From the cell containing the given text, extract its center point as [x, y] coordinate. 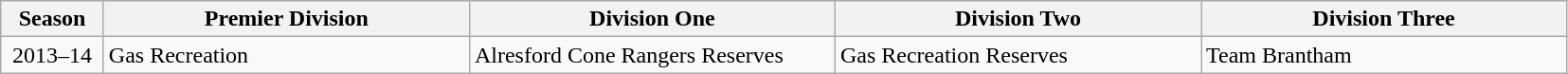
Division Two [1018, 19]
Division Three [1384, 19]
Gas Recreation Reserves [1018, 55]
Premier Division [286, 19]
Season [53, 19]
Alresford Cone Rangers Reserves [652, 55]
Division One [652, 19]
Gas Recreation [286, 55]
Team Brantham [1384, 55]
2013–14 [53, 55]
